Pinpoint the cell where the given text exists, returning its [x, y] midpoint coordinate. 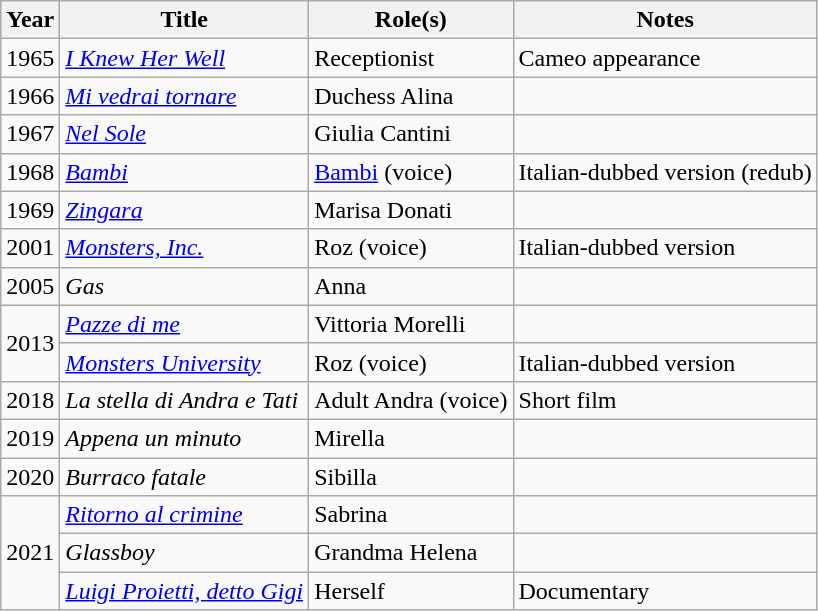
Herself [411, 591]
Monsters, Inc. [184, 248]
Sibilla [411, 477]
I Knew Her Well [184, 58]
Grandma Helena [411, 553]
2001 [30, 248]
2019 [30, 438]
Year [30, 20]
2020 [30, 477]
Anna [411, 286]
Mirella [411, 438]
2013 [30, 343]
Notes [665, 20]
2005 [30, 286]
Gas [184, 286]
Adult Andra (voice) [411, 400]
Appena un minuto [184, 438]
Italian-dubbed version (redub) [665, 172]
Nel Sole [184, 134]
Cameo appearance [665, 58]
1965 [30, 58]
Sabrina [411, 515]
Duchess Alina [411, 96]
Mi vedrai tornare [184, 96]
Monsters University [184, 362]
Pazze di me [184, 324]
La stella di Andra e Tati [184, 400]
Vittoria Morelli [411, 324]
Luigi Proietti, detto Gigi [184, 591]
Marisa Donati [411, 210]
Burraco fatale [184, 477]
Bambi [184, 172]
Zingara [184, 210]
Role(s) [411, 20]
1968 [30, 172]
Glassboy [184, 553]
Receptionist [411, 58]
Giulia Cantini [411, 134]
1969 [30, 210]
Documentary [665, 591]
Ritorno al crimine [184, 515]
1966 [30, 96]
1967 [30, 134]
Bambi (voice) [411, 172]
2018 [30, 400]
Short film [665, 400]
Title [184, 20]
2021 [30, 553]
